Find where the given text appears and provide that cell's center as (X, Y) coordinate. 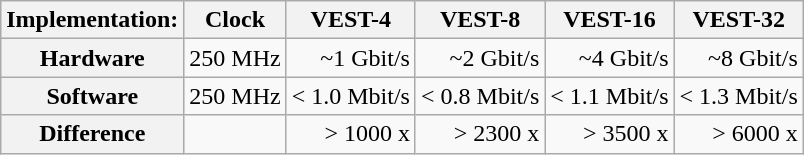
> 6000 x (738, 134)
VEST-16 (610, 20)
> 1000 x (350, 134)
Hardware (92, 58)
< 1.1 Mbit/s (610, 96)
< 0.8 Mbit/s (480, 96)
~4 Gbit/s (610, 58)
~1 Gbit/s (350, 58)
Software (92, 96)
VEST-8 (480, 20)
> 2300 x (480, 134)
< 1.3 Mbit/s (738, 96)
~8 Gbit/s (738, 58)
< 1.0 Mbit/s (350, 96)
VEST-32 (738, 20)
VEST-4 (350, 20)
> 3500 x (610, 134)
Difference (92, 134)
Implementation: (92, 20)
~2 Gbit/s (480, 58)
Clock (235, 20)
